Pinpoint the cell where the given text exists, returning its (x, y) midpoint coordinate. 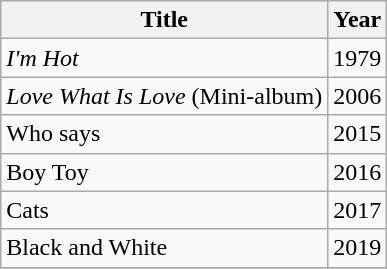
2015 (358, 134)
2017 (358, 210)
Who says (164, 134)
2006 (358, 96)
I'm Hot (164, 58)
Title (164, 20)
Black and White (164, 248)
Boy Toy (164, 172)
Cats (164, 210)
1979 (358, 58)
2016 (358, 172)
2019 (358, 248)
Love What Is Love (Mini-album) (164, 96)
Year (358, 20)
